Locate the cell with the specified text and output its (X, Y) center coordinate. 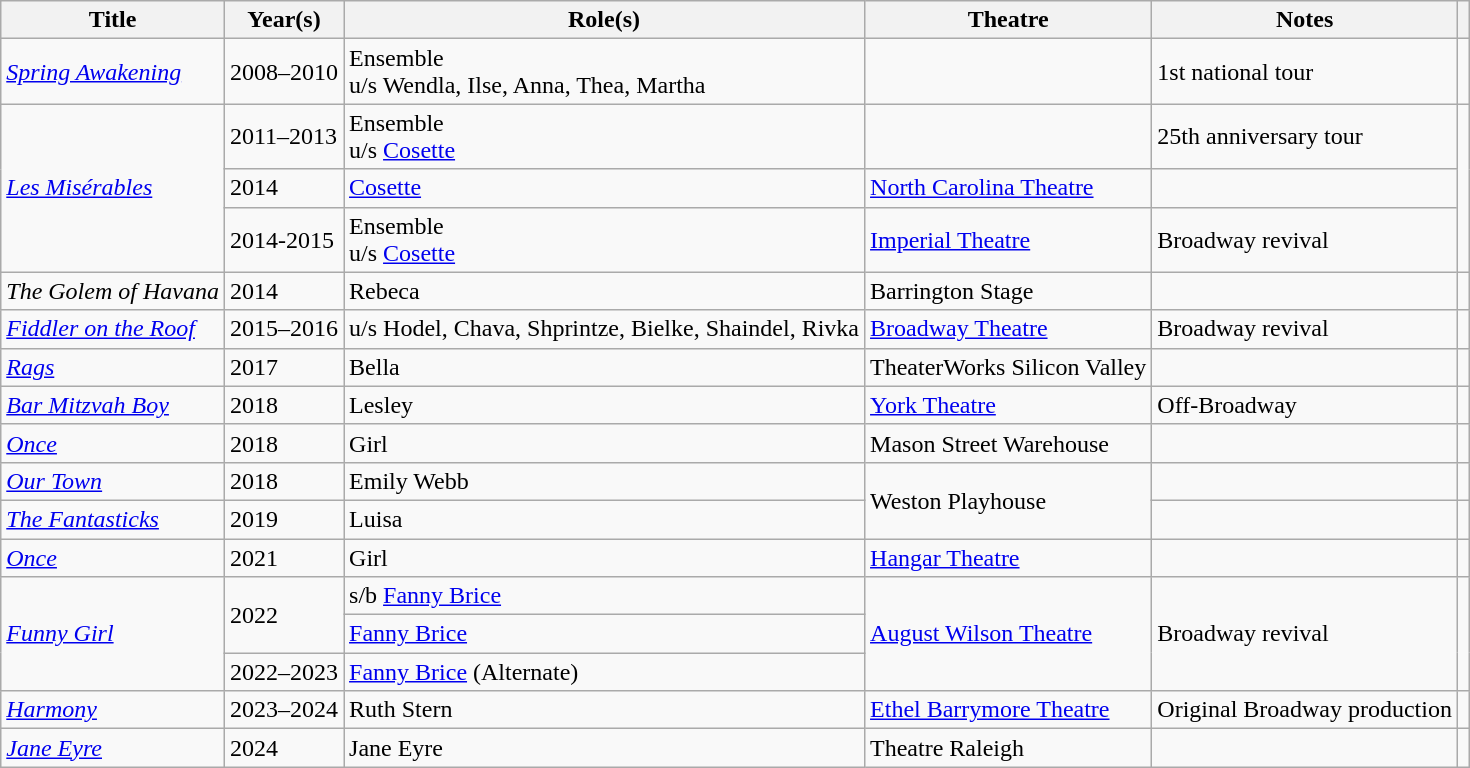
Bar Mitzvah Boy (113, 405)
25th anniversary tour (1305, 136)
Mason Street Warehouse (1008, 443)
TheaterWorks Silicon Valley (1008, 367)
Theatre Raleigh (1008, 748)
August Wilson Theatre (1008, 634)
Theatre (1008, 20)
2008–2010 (284, 72)
Rebeca (604, 291)
2023–2024 (284, 710)
Role(s) (604, 20)
Funny Girl (113, 634)
Rags (113, 367)
North Carolina Theatre (1008, 188)
2019 (284, 519)
2021 (284, 557)
Lesley (604, 405)
Spring Awakening (113, 72)
Our Town (113, 481)
Original Broadway production (1305, 710)
The Fantasticks (113, 519)
Les Misérables (113, 188)
Hangar Theatre (1008, 557)
2017 (284, 367)
Bella (604, 367)
u/s Hodel, Chava, Shprintze, Bielke, Shaindel, Rivka (604, 329)
Broadway Theatre (1008, 329)
Luisa (604, 519)
2011–2013 (284, 136)
Ensembleu/s Wendla, Ilse, Anna, Thea, Martha (604, 72)
The Golem of Havana (113, 291)
Title (113, 20)
Notes (1305, 20)
Fanny Brice (604, 634)
Cosette (604, 188)
s/b Fanny Brice (604, 596)
2014-2015 (284, 240)
1st national tour (1305, 72)
Fanny Brice (Alternate) (604, 672)
2022–2023 (284, 672)
2015–2016 (284, 329)
Barrington Stage (1008, 291)
Ethel Barrymore Theatre (1008, 710)
York Theatre (1008, 405)
2024 (284, 748)
2022 (284, 615)
Harmony (113, 710)
Year(s) (284, 20)
Off-Broadway (1305, 405)
Fiddler on the Roof (113, 329)
Weston Playhouse (1008, 500)
Emily Webb (604, 481)
Ruth Stern (604, 710)
Imperial Theatre (1008, 240)
